Return the [x, y] coordinate for the center point of the cell that contains the specified text.  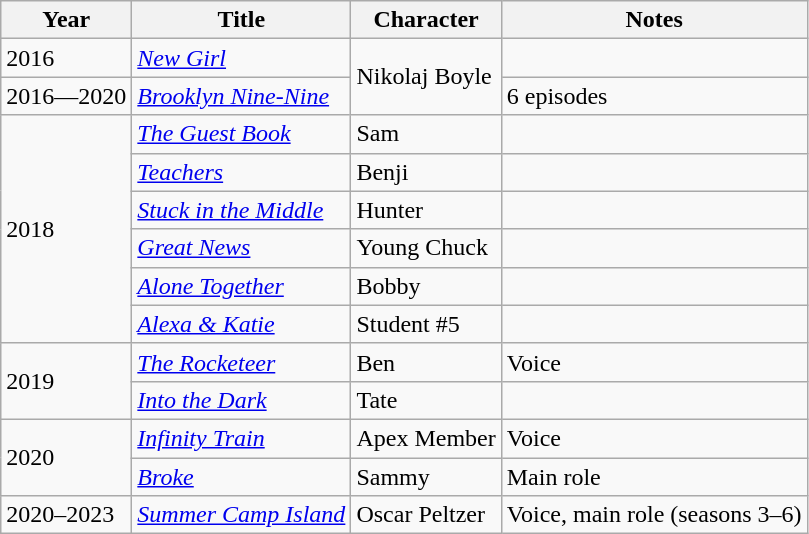
Sammy [426, 477]
Alone Together [242, 286]
2018 [66, 229]
Oscar Peltzer [426, 515]
Young Chuck [426, 248]
2020–2023 [66, 515]
Alexa & Katie [242, 324]
Year [66, 20]
6 episodes [654, 96]
Character [426, 20]
2016—2020 [66, 96]
Brooklyn Nine-Nine [242, 96]
The Rocketeer [242, 362]
Ben [426, 362]
Main role [654, 477]
Student #5 [426, 324]
Title [242, 20]
Teachers [242, 172]
The Guest Book [242, 134]
2020 [66, 457]
Stuck in the Middle [242, 210]
Infinity Train [242, 438]
Bobby [426, 286]
Hunter [426, 210]
Tate [426, 400]
Great News [242, 248]
2016 [66, 58]
Sam [426, 134]
Broke [242, 477]
Nikolaj Boyle [426, 77]
Apex Member [426, 438]
2019 [66, 381]
Into the Dark [242, 400]
Summer Camp Island [242, 515]
Notes [654, 20]
Benji [426, 172]
New Girl [242, 58]
Voice, main role (seasons 3–6) [654, 515]
